Scan for the cell matching the given text and deliver its (x, y) coordinate at center. 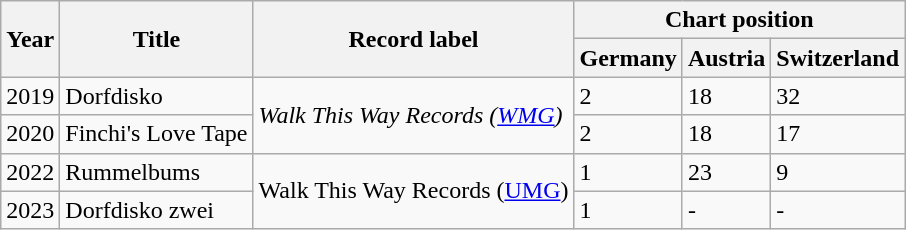
Rummelbums (156, 172)
17 (838, 134)
Germany (628, 58)
Walk This Way Records (WMG) (414, 115)
9 (838, 172)
Walk This Way Records (UMG) (414, 191)
23 (726, 172)
2023 (30, 210)
Record label (414, 39)
Finchi's Love Tape (156, 134)
Title (156, 39)
2020 (30, 134)
Year (30, 39)
Austria (726, 58)
Switzerland (838, 58)
Chart position (740, 20)
2019 (30, 96)
Dorfdisko zwei (156, 210)
2022 (30, 172)
Dorfdisko (156, 96)
32 (838, 96)
